Locate the cell with the specified text and output its (x, y) center coordinate. 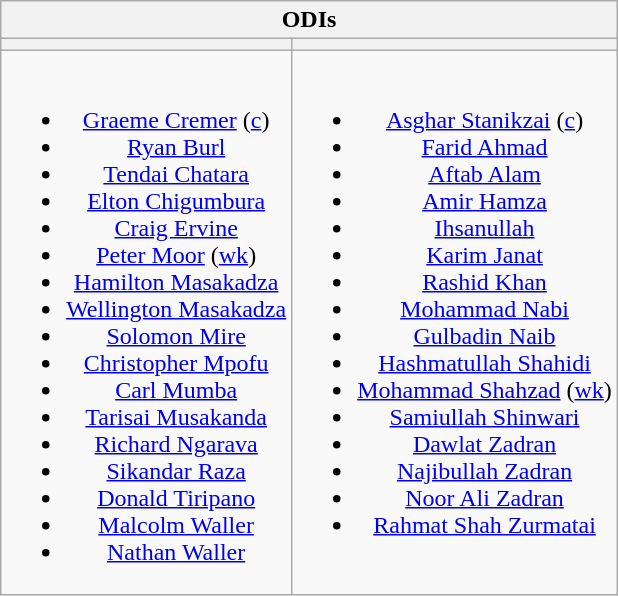
ODIs (310, 20)
